Detect which cell encompasses the target text, then output its [x, y] center coordinate. 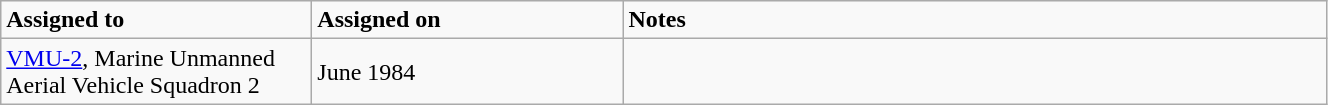
Notes [975, 20]
VMU-2, Marine Unmanned Aerial Vehicle Squadron 2 [156, 72]
June 1984 [468, 72]
Assigned on [468, 20]
Assigned to [156, 20]
